Scan for the cell matching the given text and deliver its [x, y] coordinate at center. 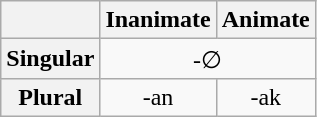
Singular [50, 59]
-an [158, 97]
Plural [50, 97]
Inanimate [158, 20]
Animate [266, 20]
-∅ [208, 59]
-ak [266, 97]
